For the text-containing cell, return its midpoint in [x, y] coordinate format. 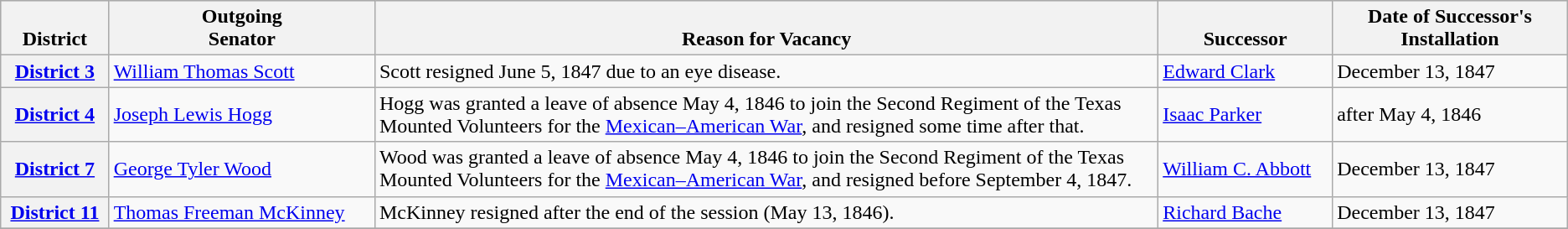
Joseph Lewis Hogg [241, 114]
District 7 [55, 169]
after May 4, 1846 [1451, 114]
Thomas Freeman McKinney [241, 212]
Successor [1246, 29]
Date of Successor's Installation [1451, 29]
McKinney resigned after the end of the session (May 13, 1846). [766, 212]
District 11 [55, 212]
Isaac Parker [1246, 114]
George Tyler Wood [241, 169]
Richard Bache [1246, 212]
Edward Clark [1246, 71]
Scott resigned June 5, 1847 due to an eye disease. [766, 71]
Reason for Vacancy [766, 29]
District 4 [55, 114]
District [55, 29]
William C. Abbott [1246, 169]
District 3 [55, 71]
OutgoingSenator [241, 29]
William Thomas Scott [241, 71]
